Identify which cell holds the provided text, then report its [x, y] central coordinate. 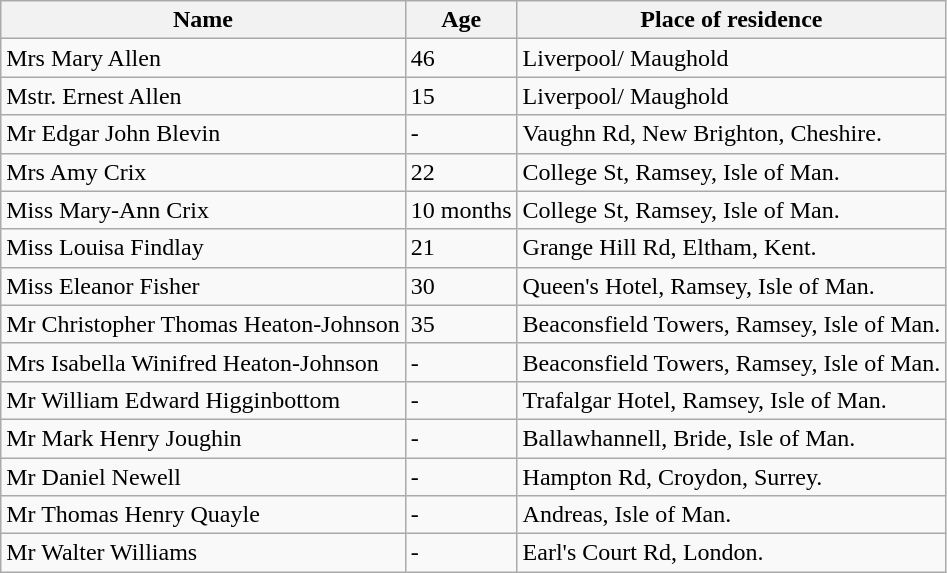
10 months [461, 210]
Mrs Isabella Winifred Heaton-Johnson [204, 362]
Age [461, 20]
Mrs Mary Allen [204, 58]
Andreas, Isle of Man. [732, 515]
Mr Daniel Newell [204, 477]
Miss Louisa Findlay [204, 248]
Miss Mary-Ann Crix [204, 210]
Mr Christopher Thomas Heaton-Johnson [204, 324]
Hampton Rd, Croydon, Surrey. [732, 477]
Mr William Edward Higginbottom [204, 400]
Mr Edgar John Blevin [204, 134]
Mr Thomas Henry Quayle [204, 515]
21 [461, 248]
Vaughn Rd, New Brighton, Cheshire. [732, 134]
Miss Eleanor Fisher [204, 286]
Mstr. Ernest Allen [204, 96]
Mr Walter Williams [204, 553]
Mrs Amy Crix [204, 172]
Mr Mark Henry Joughin [204, 438]
Grange Hill Rd, Eltham, Kent. [732, 248]
Name [204, 20]
Earl's Court Rd, London. [732, 553]
Trafalgar Hotel, Ramsey, Isle of Man. [732, 400]
Queen's Hotel, Ramsey, Isle of Man. [732, 286]
Ballawhannell, Bride, Isle of Man. [732, 438]
22 [461, 172]
15 [461, 96]
30 [461, 286]
35 [461, 324]
Place of residence [732, 20]
46 [461, 58]
